Output the [X, Y] coordinate of the center of the cell containing the given text.  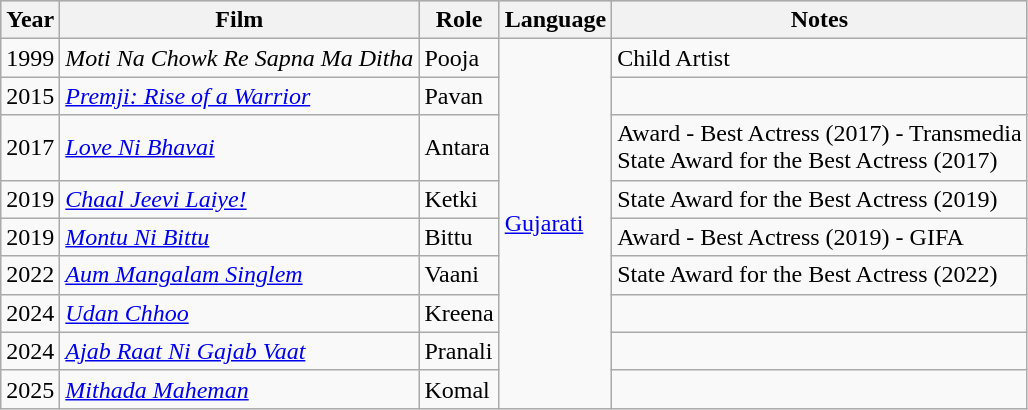
1999 [30, 58]
Year [30, 20]
Mithada Maheman [240, 389]
Gujarati [555, 224]
2015 [30, 96]
2025 [30, 389]
Montu Ni Bittu [240, 237]
State Award for the Best Actress (2022) [820, 275]
Pooja [459, 58]
Moti Na Chowk Re Sapna Ma Ditha [240, 58]
Aum Mangalam Singlem [240, 275]
Vaani [459, 275]
Bittu [459, 237]
Premji: Rise of a Warrior [240, 96]
Notes [820, 20]
Award - Best Actress (2019) - GIFA [820, 237]
Pavan [459, 96]
Role [459, 20]
Language [555, 20]
Komal [459, 389]
Ajab Raat Ni Gajab Vaat [240, 351]
Film [240, 20]
Love Ni Bhavai [240, 148]
Kreena [459, 313]
Ketki [459, 199]
Pranali [459, 351]
Udan Chhoo [240, 313]
2022 [30, 275]
Antara [459, 148]
Award - Best Actress (2017) - TransmediaState Award for the Best Actress (2017) [820, 148]
2017 [30, 148]
State Award for the Best Actress (2019) [820, 199]
Chaal Jeevi Laiye! [240, 199]
Child Artist [820, 58]
